Extract the [x, y] coordinate from the center of the cell holding the provided text.  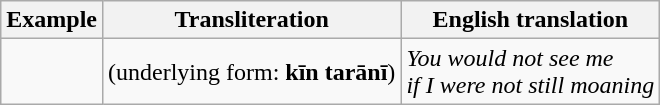
Transliteration [251, 20]
Example [52, 20]
You would not see me if I were not still moaning [530, 72]
English translation [530, 20]
(underlying form: kīn tarānī) [251, 72]
